Pinpoint the cell where the given text exists, returning its [x, y] midpoint coordinate. 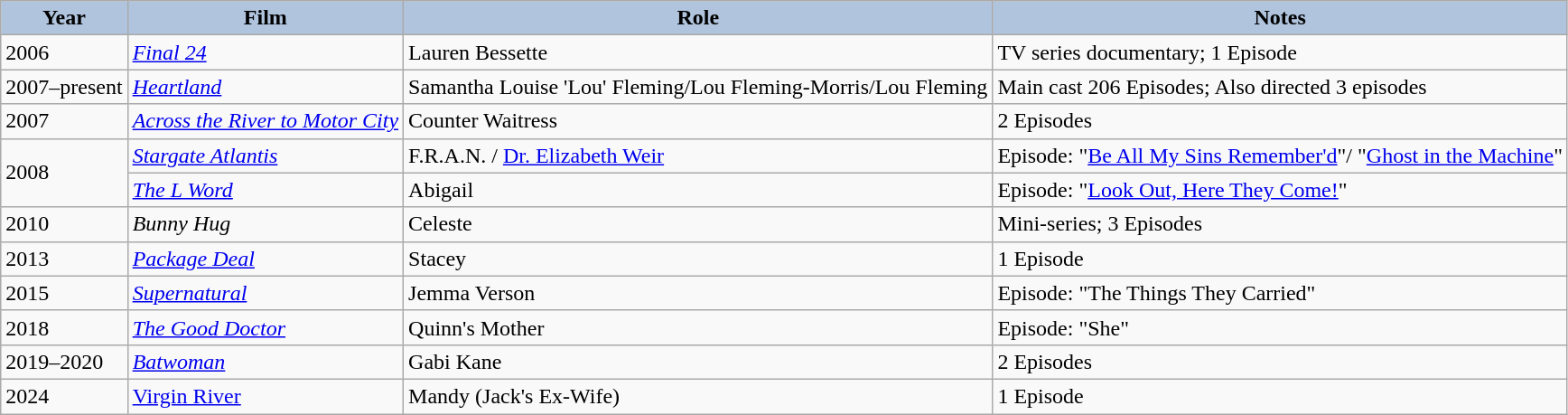
Year [64, 18]
Notes [1281, 18]
Gabi Kane [698, 362]
Counter Waitress [698, 121]
Supernatural [266, 293]
Mandy (Jack's Ex-Wife) [698, 396]
Virgin River [266, 396]
Package Deal [266, 259]
Stargate Atlantis [266, 156]
2006 [64, 52]
Heartland [266, 87]
Main cast 206 Episodes; Also directed 3 episodes [1281, 87]
Role [698, 18]
2013 [64, 259]
The Good Doctor [266, 327]
2008 [64, 173]
Celeste [698, 224]
Lauren Bessette [698, 52]
Quinn's Mother [698, 327]
2010 [64, 224]
Abigail [698, 190]
Stacey [698, 259]
Episode: "The Things They Carried" [1281, 293]
Across the River to Motor City [266, 121]
TV series documentary; 1 Episode [1281, 52]
Episode: "Look Out, Here They Come!" [1281, 190]
Mini-series; 3 Episodes [1281, 224]
Final 24 [266, 52]
2007 [64, 121]
2007–present [64, 87]
The L Word [266, 190]
Episode: "Be All My Sins Remember'd"/ "Ghost in the Machine" [1281, 156]
Film [266, 18]
2019–2020 [64, 362]
Samantha Louise 'Lou' Fleming/Lou Fleming-Morris/Lou Fleming [698, 87]
Jemma Verson [698, 293]
2024 [64, 396]
F.R.A.N. / Dr. Elizabeth Weir [698, 156]
Episode: "She" [1281, 327]
Bunny Hug [266, 224]
2015 [64, 293]
2018 [64, 327]
Batwoman [266, 362]
